Pinpoint the cell where the given text exists, returning its (x, y) midpoint coordinate. 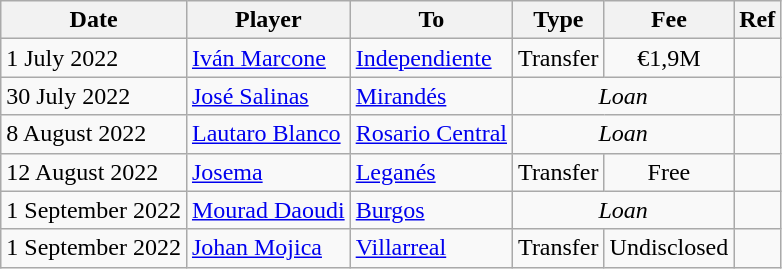
Leganés (431, 172)
José Salinas (268, 96)
Undisclosed (669, 248)
Fee (669, 20)
Free (669, 172)
30 July 2022 (94, 96)
Iván Marcone (268, 58)
Josema (268, 172)
12 August 2022 (94, 172)
8 August 2022 (94, 134)
Rosario Central (431, 134)
Player (268, 20)
Villarreal (431, 248)
Date (94, 20)
Johan Mojica (268, 248)
€1,9M (669, 58)
Ref (758, 20)
Lautaro Blanco (268, 134)
Burgos (431, 210)
To (431, 20)
1 July 2022 (94, 58)
Type (559, 20)
Mirandés (431, 96)
Independiente (431, 58)
Mourad Daoudi (268, 210)
